Search for the cell housing the specified text and yield its (x, y) center coordinate. 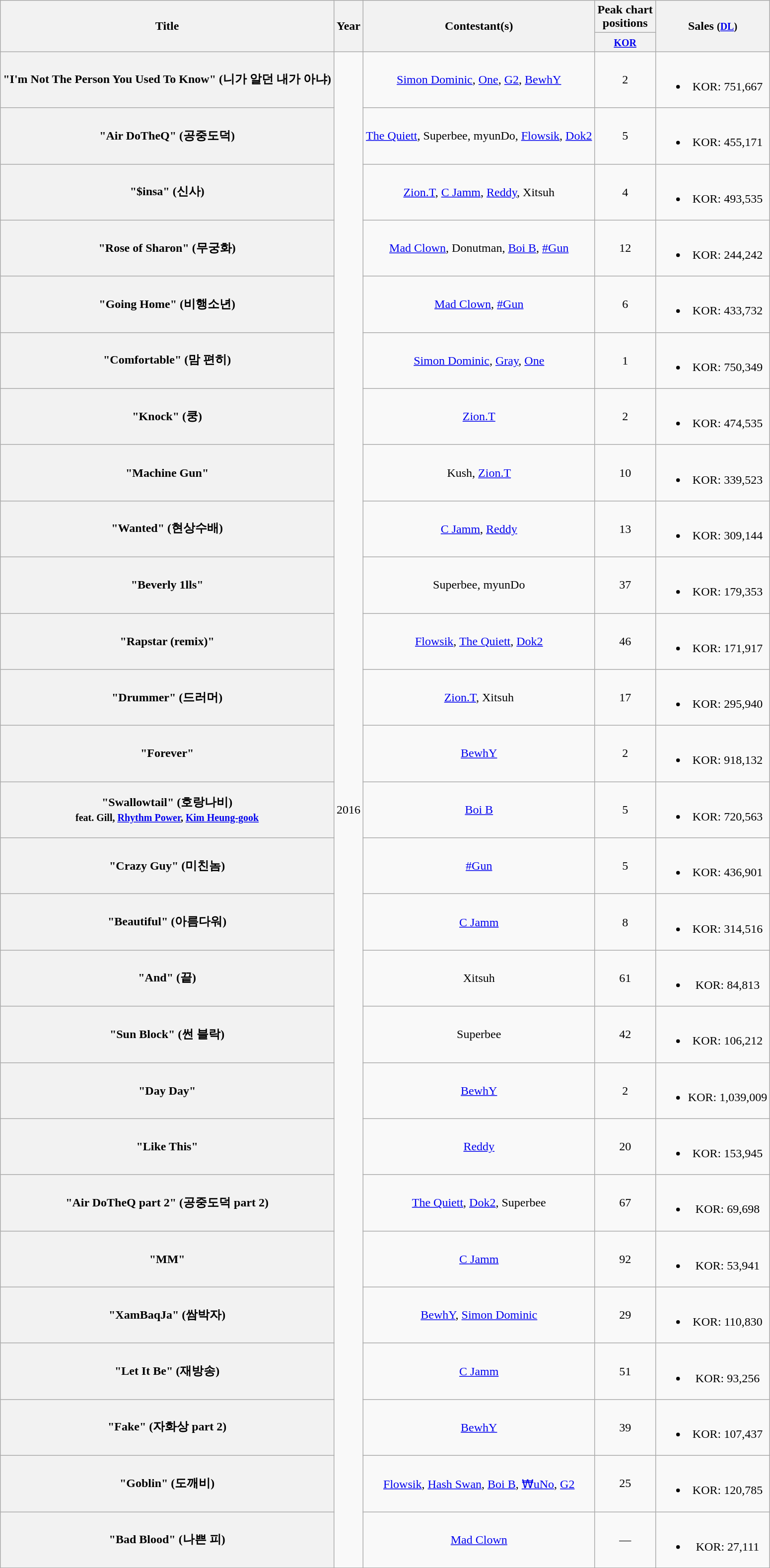
13 (625, 528)
8 (625, 922)
"XamBaqJa" (쌈박자) (167, 1315)
"I'm Not The Person You Used To Know" (니가 알던 내가 아냐) (167, 79)
Zion.T (479, 416)
KOR (625, 42)
"Drummer" (드러머) (167, 697)
"Forever" (167, 754)
42 (625, 1034)
Superbee, myunDo (479, 585)
"Goblin" (도깨비) (167, 1483)
"Knock" (쿵) (167, 416)
KOR: 244,242 (712, 248)
KOR: 120,785 (712, 1483)
51 (625, 1371)
10 (625, 473)
"Rapstar (remix)" (167, 641)
"Air DoTheQ part 2" (공중도덕 part 2) (167, 1203)
46 (625, 641)
— (625, 1540)
KOR: 27,111 (712, 1540)
"Wanted" (현상수배) (167, 528)
67 (625, 1203)
Mad Clown (479, 1540)
"Bad Blood" (나쁜 피) (167, 1540)
KOR: 93,256 (712, 1371)
The Quiett, Superbee, myunDo, Flowsik, Dok2 (479, 136)
KOR: 153,945 (712, 1146)
KOR: 107,437 (712, 1427)
Zion.T, C Jamm, Reddy, Xitsuh (479, 192)
KOR: 339,523 (712, 473)
KOR: 171,917 (712, 641)
"Fake" (자화상 part 2) (167, 1427)
29 (625, 1315)
"Swallowtail" (호랑나비) feat. Gill, Rhythm Power, Kim Heung-gook (167, 810)
4 (625, 192)
KOR: 314,516 (712, 922)
KOR: 179,353 (712, 585)
"And" (끝) (167, 978)
Year (349, 26)
The Quiett, Dok2, Superbee (479, 1203)
Zion.T, Xitsuh (479, 697)
KOR: 751,667 (712, 79)
61 (625, 978)
Mad Clown, Donutman, Boi B, #Gun (479, 248)
"Day Day" (167, 1091)
"MM" (167, 1259)
"Sun Block" (썬 블락) (167, 1034)
Kush, Zion.T (479, 473)
BewhY, Simon Dominic (479, 1315)
1 (625, 361)
"Beautiful" (아름다워) (167, 922)
Flowsik, Hash Swan, Boi B, ₩uNo, G2 (479, 1483)
"Beverly 1lls" (167, 585)
20 (625, 1146)
"Air DoTheQ" (공중도덕) (167, 136)
C Jamm, Reddy (479, 528)
Flowsik, The Quiett, Dok2 (479, 641)
"Machine Gun" (167, 473)
Simon Dominic, One, G2, BewhY (479, 79)
Boi B (479, 810)
2016 (349, 810)
39 (625, 1427)
"Crazy Guy" (미친놈) (167, 866)
KOR: 455,171 (712, 136)
KOR: 106,212 (712, 1034)
KOR: 69,698 (712, 1203)
KOR: 918,132 (712, 754)
6 (625, 304)
Reddy (479, 1146)
12 (625, 248)
KOR: 493,535 (712, 192)
"Like This" (167, 1146)
Simon Dominic, Gray, One (479, 361)
Title (167, 26)
KOR: 436,901 (712, 866)
KOR: 295,940 (712, 697)
KOR: 1,039,009 (712, 1091)
"Let It Be" (재방송) (167, 1371)
Contestant(s) (479, 26)
"$insa" (신사) (167, 192)
Peak chart positions (625, 17)
KOR: 474,535 (712, 416)
"Rose of Sharon" (무궁화) (167, 248)
37 (625, 585)
KOR: 433,732 (712, 304)
Mad Clown, #Gun (479, 304)
Sales (DL) (712, 26)
"Comfortable" (맘 편히) (167, 361)
KOR: 84,813 (712, 978)
KOR: 53,941 (712, 1259)
17 (625, 697)
92 (625, 1259)
Superbee (479, 1034)
KOR: 309,144 (712, 528)
Xitsuh (479, 978)
KOR: 750,349 (712, 361)
#Gun (479, 866)
"Going Home" (비행소년) (167, 304)
KOR: 720,563 (712, 810)
25 (625, 1483)
KOR: 110,830 (712, 1315)
